Capture the cell that displays the provided text and extract its [x, y] central coordinate. 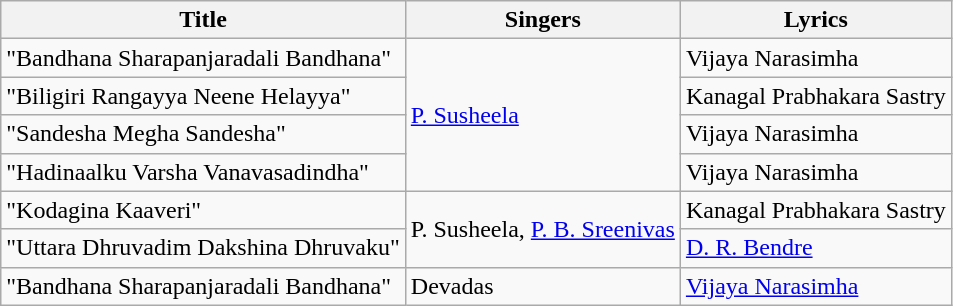
"Uttara Dhruvadim Dakshina Dhruvaku" [204, 248]
Lyrics [816, 20]
P. Susheela, P. B. Sreenivas [542, 229]
"Sandesha Megha Sandesha" [204, 134]
Singers [542, 20]
P. Susheela [542, 115]
D. R. Bendre [816, 248]
"Kodagina Kaaveri" [204, 210]
Title [204, 20]
Devadas [542, 286]
"Biligiri Rangayya Neene Helayya" [204, 96]
"Hadinaalku Varsha Vanavasadindha" [204, 172]
